Output the [x, y] coordinate of the center of the cell containing the given text.  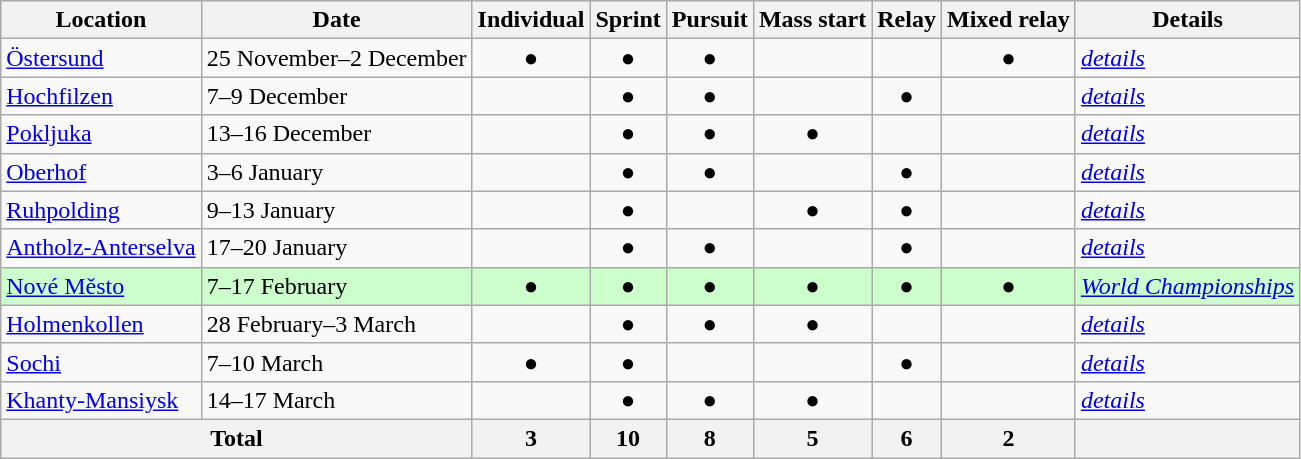
13–16 December [336, 134]
5 [812, 438]
Nové Město [101, 286]
Mass start [812, 20]
Oberhof [101, 172]
Relay [907, 20]
3 [531, 438]
14–17 March [336, 400]
Location [101, 20]
Date [336, 20]
25 November–2 December [336, 58]
17–20 January [336, 248]
7–17 February [336, 286]
7–10 March [336, 362]
Pokljuka [101, 134]
Holmenkollen [101, 324]
Sochi [101, 362]
9–13 January [336, 210]
Hochfilzen [101, 96]
10 [628, 438]
Mixed relay [1008, 20]
Antholz-Anterselva [101, 248]
Total [236, 438]
2 [1008, 438]
Östersund [101, 58]
Sprint [628, 20]
Khanty-Mansiysk [101, 400]
World Championships [1187, 286]
28 February–3 March [336, 324]
6 [907, 438]
7–9 December [336, 96]
3–6 January [336, 172]
Individual [531, 20]
Details [1187, 20]
8 [710, 438]
Pursuit [710, 20]
Ruhpolding [101, 210]
